Detect which cell encompasses the target text, then output its (x, y) center coordinate. 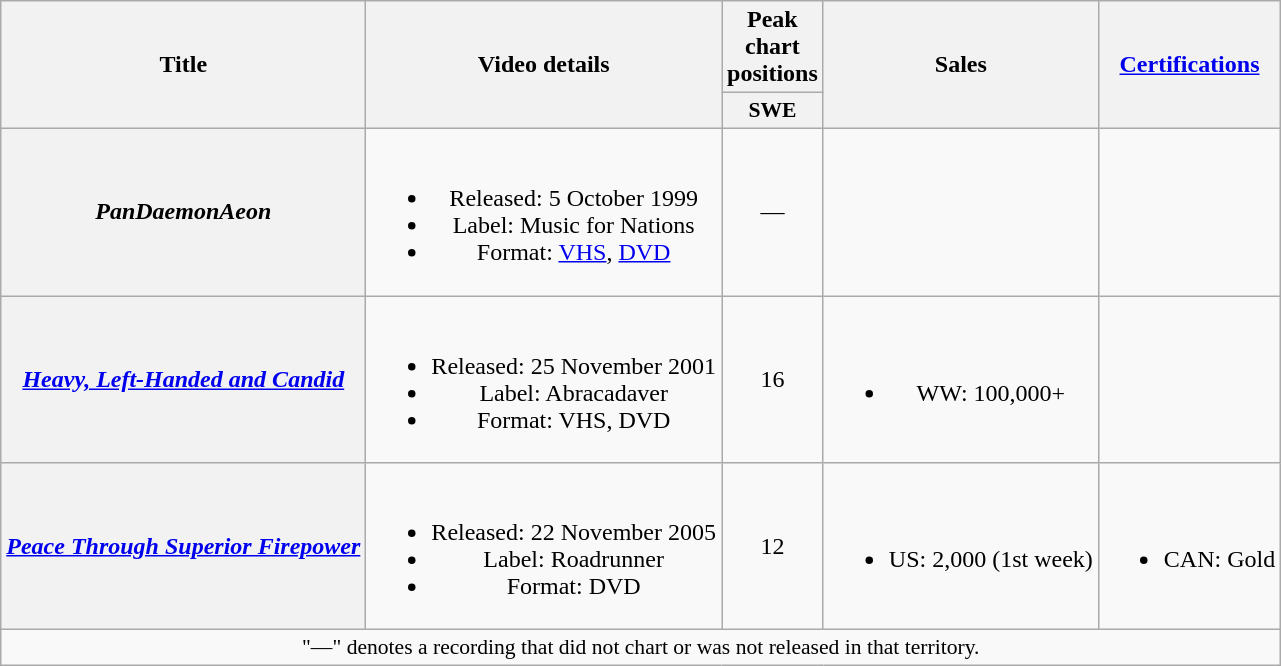
— (773, 212)
16 (773, 380)
12 (773, 546)
Released: 22 November 2005Label: RoadrunnerFormat: DVD (544, 546)
Released: 25 November 2001Label: AbracadaverFormat: VHS, DVD (544, 380)
CAN: Gold (1189, 546)
Sales (960, 65)
Title (184, 65)
Peace Through Superior Firepower (184, 546)
"—" denotes a recording that did not chart or was not released in that territory. (641, 648)
Peak chart positions (773, 47)
Heavy, Left-Handed and Candid (184, 380)
Certifications (1189, 65)
PanDaemonAeon (184, 212)
US: 2,000 (1st week) (960, 546)
Released: 5 October 1999Label: Music for NationsFormat: VHS, DVD (544, 212)
WW: 100,000+ (960, 380)
Video details (544, 65)
SWE (773, 111)
